Return the (X, Y) coordinate for the center point of the cell that contains the specified text.  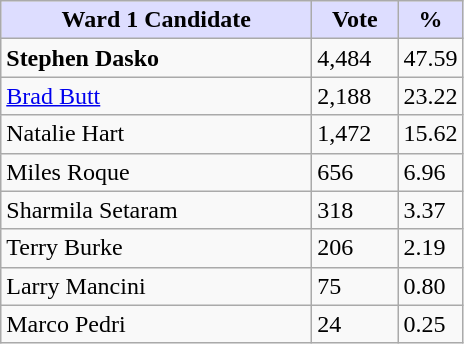
3.37 (430, 210)
Vote (355, 20)
Marco Pedri (156, 324)
Larry Mancini (156, 286)
24 (355, 324)
Natalie Hart (156, 134)
2.19 (430, 248)
Miles Roque (156, 172)
Terry Burke (156, 248)
47.59 (430, 58)
656 (355, 172)
Sharmila Setaram (156, 210)
1,472 (355, 134)
Brad Butt (156, 96)
Ward 1 Candidate (156, 20)
% (430, 20)
318 (355, 210)
75 (355, 286)
0.25 (430, 324)
Stephen Dasko (156, 58)
2,188 (355, 96)
15.62 (430, 134)
0.80 (430, 286)
4,484 (355, 58)
23.22 (430, 96)
206 (355, 248)
6.96 (430, 172)
